Return [x, y] of the center of cell containing provided text 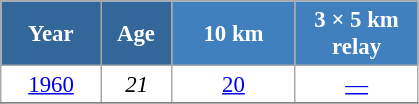
Year [52, 34]
10 km [234, 34]
20 [234, 85]
Age [136, 34]
1960 [52, 85]
— [356, 85]
3 × 5 km relay [356, 34]
21 [136, 85]
